Pinpoint the cell where the given text exists, returning its (x, y) midpoint coordinate. 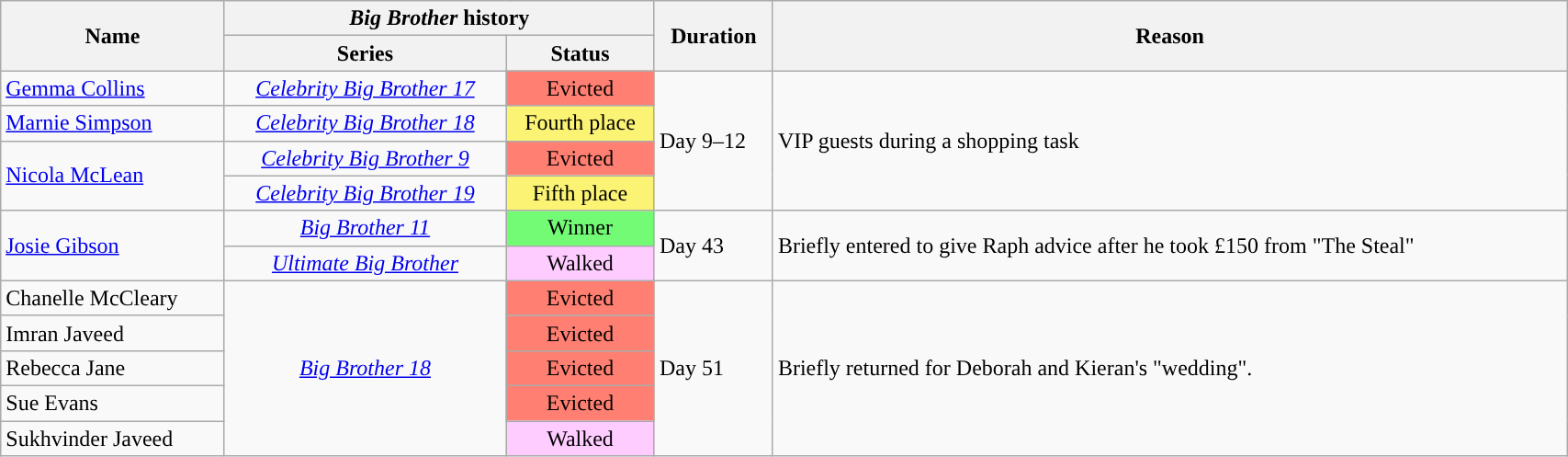
Big Brother 18 (365, 368)
Status (581, 53)
Chanelle McCleary (113, 298)
Sukhvinder Javeed (113, 439)
Gemma Collins (113, 88)
Rebecca Jane (113, 368)
Josie Gibson (113, 246)
Winner (581, 228)
Day 9–12 (713, 141)
Marnie Simpson (113, 123)
Sue Evans (113, 403)
Nicola McLean (113, 176)
Name (113, 36)
Series (365, 53)
Imran Javeed (113, 333)
Fifth place (581, 193)
Big Brother 11 (365, 228)
Duration (713, 36)
Celebrity Big Brother 9 (365, 158)
Day 51 (713, 368)
Ultimate Big Brother (365, 263)
Briefly entered to give Raph advice after he took £150 from "The Steal" (1169, 246)
Reason (1169, 36)
Fourth place (581, 123)
Celebrity Big Brother 19 (365, 193)
Celebrity Big Brother 18 (365, 123)
Briefly returned for Deborah and Kieran's "wedding". (1169, 368)
Big Brother history (439, 18)
Day 43 (713, 246)
VIP guests during a shopping task (1169, 141)
Celebrity Big Brother 17 (365, 88)
